Scan for the cell matching the given text and deliver its (x, y) coordinate at center. 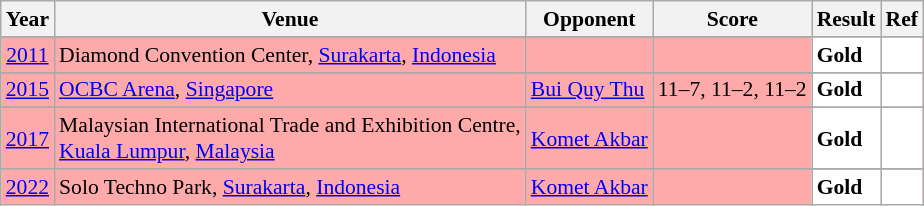
OCBC Arena, Singapore (290, 90)
Year (28, 19)
Solo Techno Park, Surakarta, Indonesia (290, 187)
2017 (28, 138)
11–7, 11–2, 11–2 (732, 90)
2022 (28, 187)
Bui Quy Thu (590, 90)
Ref (902, 19)
Malaysian International Trade and Exhibition Centre, Kuala Lumpur, Malaysia (290, 138)
2015 (28, 90)
Diamond Convention Center, Surakarta, Indonesia (290, 55)
Opponent (590, 19)
2011 (28, 55)
Venue (290, 19)
Result (846, 19)
Score (732, 19)
